Search for the cell housing the specified text and yield its [x, y] center coordinate. 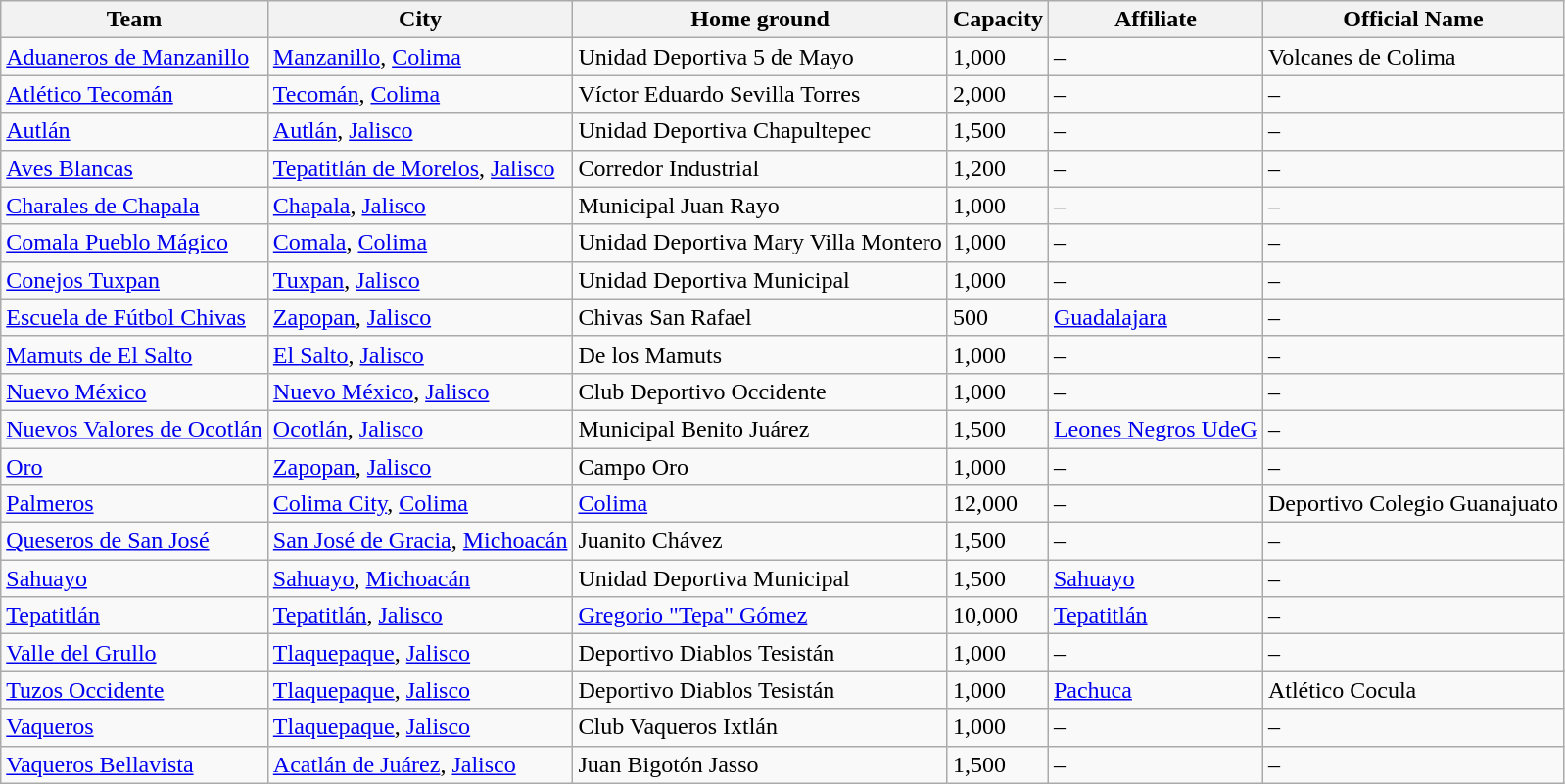
Nuevos Valores de Ocotlán [135, 429]
10,000 [997, 616]
Comala Pueblo Mágico [135, 243]
Aduaneros de Manzanillo [135, 57]
Atlético Cocula [1412, 690]
Chivas San Rafael [760, 317]
Vaqueros [135, 727]
Oro [135, 467]
500 [997, 317]
Nuevo México, Jalisco [420, 392]
Atlético Tecomán [135, 94]
Ocotlán, Jalisco [420, 429]
Pachuca [1156, 690]
Mamuts de El Salto [135, 354]
Colima City, Colima [420, 504]
Queseros de San José [135, 541]
2,000 [997, 94]
Municipal Benito Juárez [760, 429]
San José de Gracia, Michoacán [420, 541]
Home ground [760, 20]
Aves Blancas [135, 168]
Valle del Grullo [135, 653]
Manzanillo, Colima [420, 57]
Colima [760, 504]
Team [135, 20]
Autlán [135, 131]
Corredor Industrial [760, 168]
1,200 [997, 168]
Palmeros [135, 504]
El Salto, Jalisco [420, 354]
Tepatitlán de Morelos, Jalisco [420, 168]
Volcanes de Colima [1412, 57]
Charales de Chapala [135, 206]
Unidad Deportiva 5 de Mayo [760, 57]
Juan Bigotón Jasso [760, 764]
Autlán, Jalisco [420, 131]
Escuela de Fútbol Chivas [135, 317]
Tuxpan, Jalisco [420, 280]
Gregorio "Tepa" Gómez [760, 616]
Official Name [1412, 20]
Leones Negros UdeG [1156, 429]
Acatlán de Juárez, Jalisco [420, 764]
Affiliate [1156, 20]
Campo Oro [760, 467]
Tuzos Occidente [135, 690]
Comala, Colima [420, 243]
Municipal Juan Rayo [760, 206]
Club Deportivo Occidente [760, 392]
Tecomán, Colima [420, 94]
Conejos Tuxpan [135, 280]
Víctor Eduardo Sevilla Torres [760, 94]
12,000 [997, 504]
Club Vaqueros Ixtlán [760, 727]
City [420, 20]
Vaqueros Bellavista [135, 764]
Unidad Deportiva Mary Villa Montero [760, 243]
Nuevo México [135, 392]
Capacity [997, 20]
Unidad Deportiva Chapultepec [760, 131]
Chapala, Jalisco [420, 206]
Deportivo Colegio Guanajuato [1412, 504]
Tepatitlán, Jalisco [420, 616]
Juanito Chávez [760, 541]
Sahuayo, Michoacán [420, 578]
Guadalajara [1156, 317]
De los Mamuts [760, 354]
